Return the (x, y) coordinate for the center point of the cell that contains the specified text.  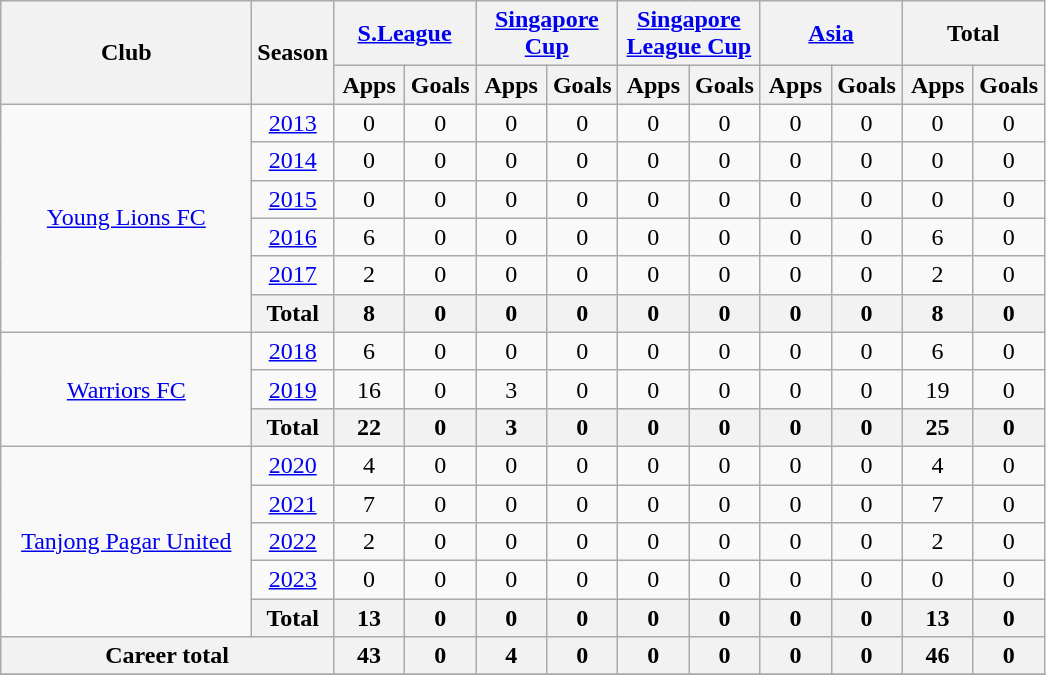
2017 (293, 275)
2018 (293, 351)
2016 (293, 237)
Club (126, 52)
25 (938, 427)
2015 (293, 199)
2022 (293, 542)
2019 (293, 389)
43 (370, 656)
Young Lions FC (126, 218)
Season (293, 52)
2021 (293, 503)
2020 (293, 465)
2013 (293, 123)
19 (938, 389)
SingaporeLeague Cup (689, 34)
Singapore Cup (547, 34)
2023 (293, 580)
46 (938, 656)
Asia (831, 34)
S.League (405, 34)
16 (370, 389)
Career total (168, 656)
Tanjong Pagar United (126, 541)
2014 (293, 161)
22 (370, 427)
Warriors FC (126, 389)
